Provide the [X, Y] coordinate of the cell's center where the given text is located.  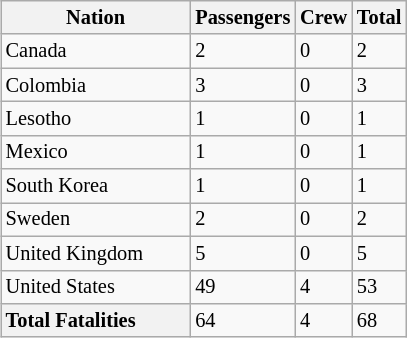
49 [242, 287]
Colombia [96, 85]
Mexico [96, 152]
68 [379, 321]
Canada [96, 51]
South Korea [96, 186]
Passengers [242, 18]
United States [96, 287]
Lesotho [96, 119]
Total Fatalities [96, 321]
United Kingdom [96, 253]
Sweden [96, 220]
53 [379, 287]
64 [242, 321]
Nation [96, 18]
Crew [324, 18]
Total [379, 18]
